Search for the cell housing the specified text and yield its [X, Y] center coordinate. 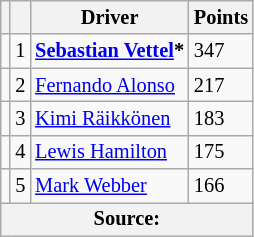
183 [221, 118]
Mark Webber [110, 186]
217 [221, 85]
166 [221, 186]
2 [20, 85]
1 [20, 51]
4 [20, 152]
Fernando Alonso [110, 85]
Driver [110, 17]
Points [221, 17]
Source: [127, 219]
Sebastian Vettel* [110, 51]
347 [221, 51]
Lewis Hamilton [110, 152]
3 [20, 118]
175 [221, 152]
5 [20, 186]
Kimi Räikkönen [110, 118]
